Return the [x, y] coordinate for the center point of the cell that contains the specified text.  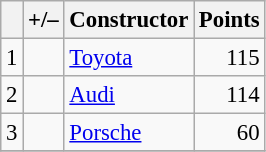
Constructor [129, 20]
Points [230, 20]
1 [12, 58]
2 [12, 95]
60 [230, 133]
Audi [129, 95]
115 [230, 58]
114 [230, 95]
Toyota [129, 58]
3 [12, 133]
Porsche [129, 133]
+/– [44, 20]
